Capture the cell that displays the provided text and extract its [x, y] central coordinate. 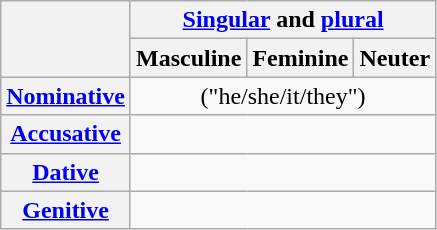
Singular and plural [282, 20]
Feminine [300, 58]
Nominative [66, 96]
Accusative [66, 134]
Genitive [66, 210]
Masculine [188, 58]
Neuter [395, 58]
("he/she/it/they") [282, 96]
Dative [66, 172]
